Provide the (X, Y) coordinate of the cell's center where the given text is located.  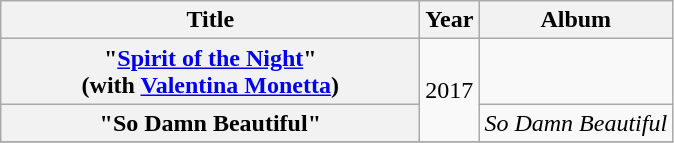
Year (450, 20)
"So Damn Beautiful" (210, 123)
So Damn Beautiful (576, 123)
"Spirit of the Night"(with Valentina Monetta) (210, 72)
2017 (450, 90)
Title (210, 20)
Album (576, 20)
